Find where the given text appears and provide that cell's center as (x, y) coordinate. 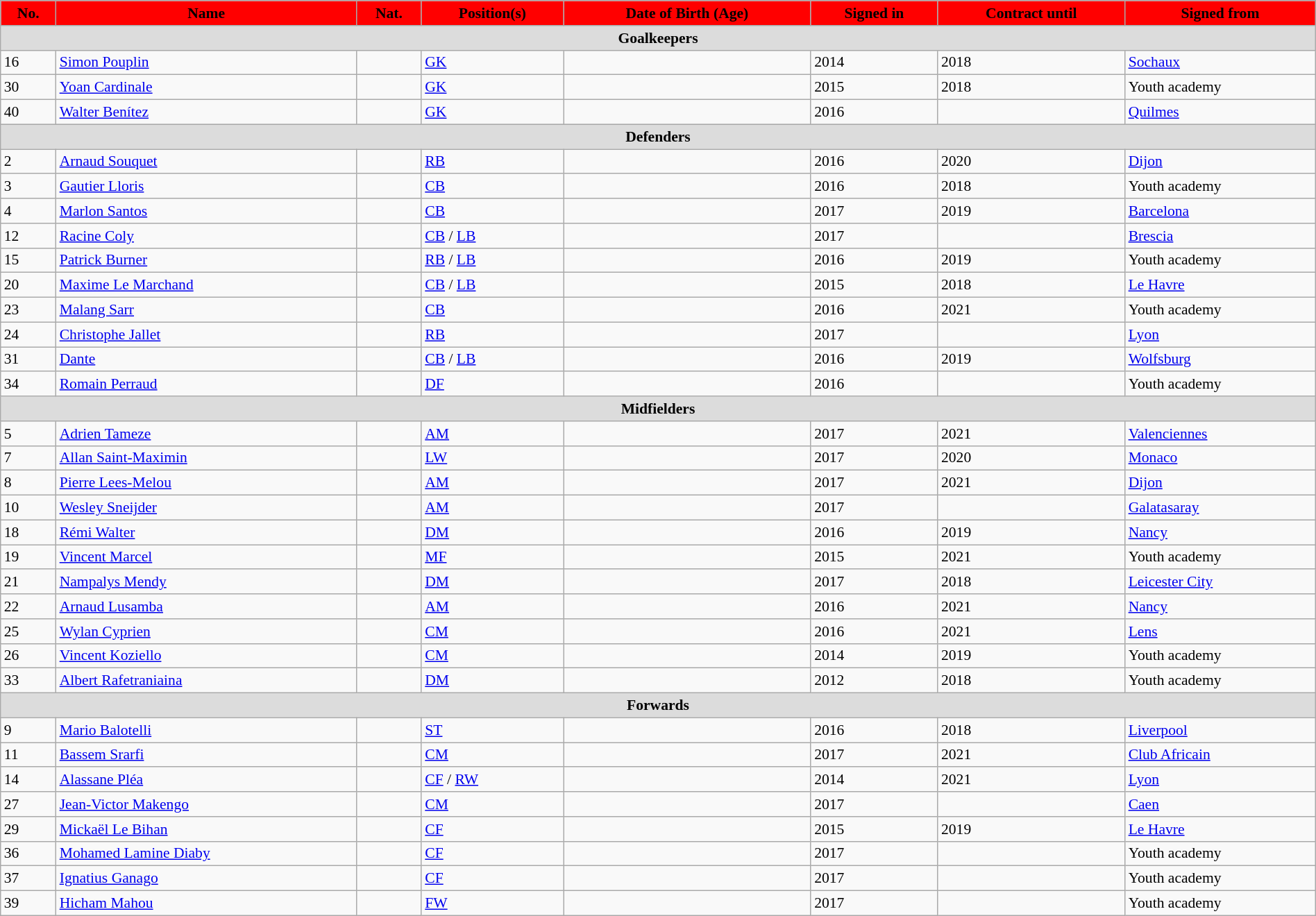
5 (28, 434)
MF (492, 557)
Maxime Le Marchand (207, 285)
31 (28, 359)
3 (28, 187)
16 (28, 62)
22 (28, 607)
No. (28, 13)
Wylan Cyprien (207, 631)
Racine Coly (207, 236)
FW (492, 904)
11 (28, 755)
Brescia (1220, 236)
Vincent Koziello (207, 656)
36 (28, 854)
Defenders (658, 137)
12 (28, 236)
CF / RW (492, 780)
Pierre Lees-Melou (207, 483)
ST (492, 730)
Arnaud Lusamba (207, 607)
Yoan Cardinale (207, 87)
Monaco (1220, 458)
RB / LB (492, 260)
Nat. (389, 13)
39 (28, 904)
Goalkeepers (658, 38)
30 (28, 87)
2012 (875, 681)
Malang Sarr (207, 310)
Ignatius Ganago (207, 879)
25 (28, 631)
10 (28, 508)
9 (28, 730)
4 (28, 211)
Name (207, 13)
Rémi Walter (207, 532)
Alassane Pléa (207, 780)
2 (28, 162)
Caen (1220, 804)
14 (28, 780)
Date of Birth (Age) (687, 13)
Barcelona (1220, 211)
8 (28, 483)
Leicester City (1220, 582)
Wolfsburg (1220, 359)
Bassem Srarfi (207, 755)
Quilmes (1220, 112)
40 (28, 112)
Nampalys Mendy (207, 582)
Simon Pouplin (207, 62)
Galatasaray (1220, 508)
Arnaud Souquet (207, 162)
Forwards (658, 706)
Adrien Tameze (207, 434)
29 (28, 829)
Valenciennes (1220, 434)
Patrick Burner (207, 260)
Liverpool (1220, 730)
Signed in (875, 13)
Signed from (1220, 13)
LW (492, 458)
Gautier Lloris (207, 187)
26 (28, 656)
Walter Benítez (207, 112)
15 (28, 260)
Mario Balotelli (207, 730)
Mickaël Le Bihan (207, 829)
Hicham Mahou (207, 904)
Mohamed Lamine Diaby (207, 854)
Lens (1220, 631)
Contract until (1031, 13)
Romain Perraud (207, 384)
Wesley Sneijder (207, 508)
19 (28, 557)
Jean-Victor Makengo (207, 804)
Allan Saint-Maximin (207, 458)
Dante (207, 359)
Vincent Marcel (207, 557)
Albert Rafetraniaina (207, 681)
Sochaux (1220, 62)
27 (28, 804)
Christophe Jallet (207, 334)
37 (28, 879)
33 (28, 681)
24 (28, 334)
DF (492, 384)
7 (28, 458)
34 (28, 384)
20 (28, 285)
Position(s) (492, 13)
18 (28, 532)
21 (28, 582)
23 (28, 310)
Marlon Santos (207, 211)
Midfielders (658, 409)
Club Africain (1220, 755)
